From the cell containing the given text, extract its center point as (x, y) coordinate. 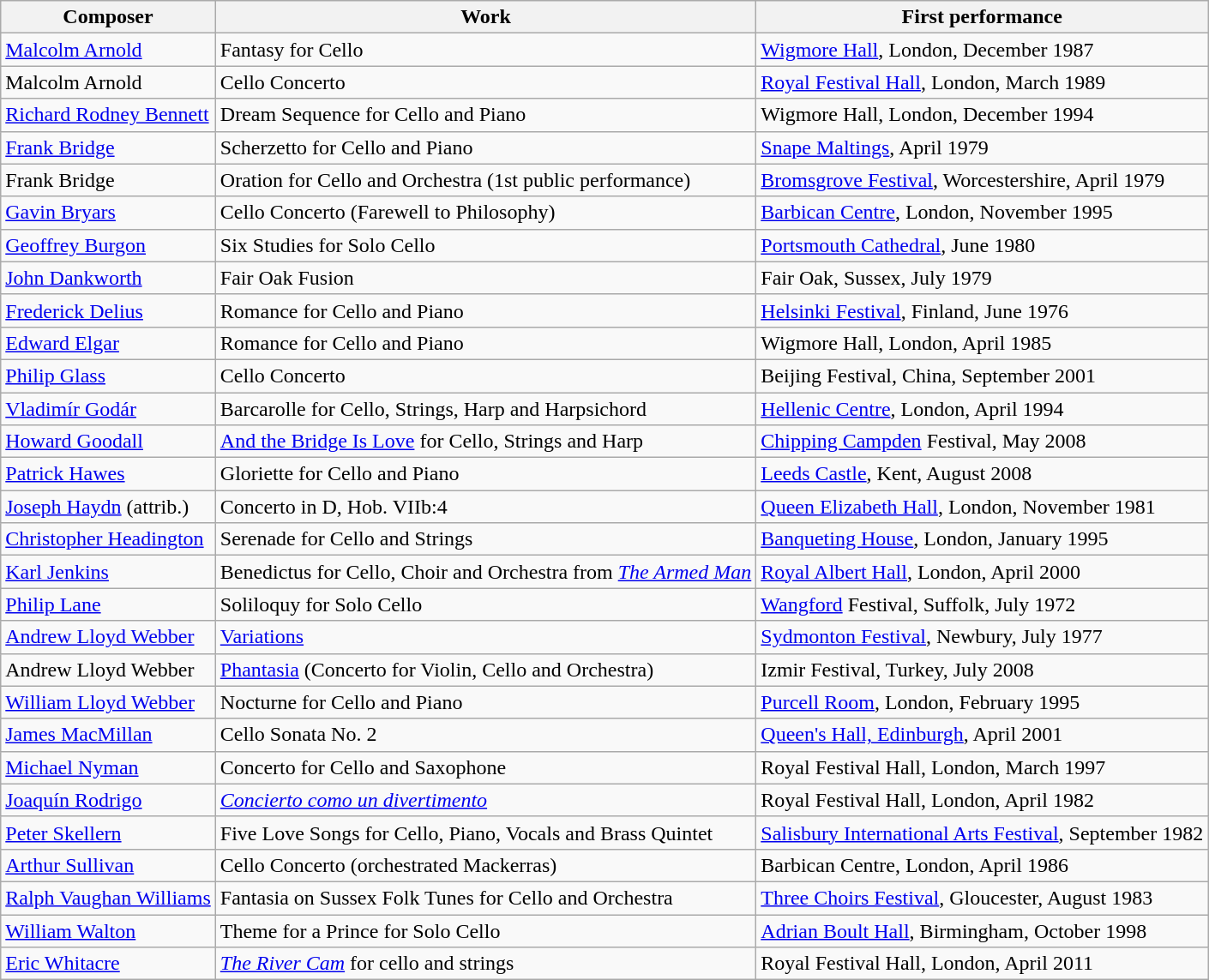
Concierto como un divertimento (485, 800)
Gavin Bryars (108, 213)
Royal Albert Hall, London, April 2000 (983, 572)
Michael Nyman (108, 767)
Bromsgrove Festival, Worcestershire, April 1979 (983, 180)
First performance (983, 17)
Fair Oak Fusion (485, 278)
Cello Concerto (orchestrated Mackerras) (485, 865)
Arthur Sullivan (108, 865)
Eric Whitacre (108, 964)
Serenade for Cello and Strings (485, 539)
Barbican Centre, London, November 1995 (983, 213)
Portsmouth Cathedral, June 1980 (983, 245)
William Walton (108, 930)
Philip Lane (108, 604)
Royal Festival Hall, London, April 2011 (983, 964)
Salisbury International Arts Festival, September 1982 (983, 833)
Joseph Haydn (attrib.) (108, 507)
Cello Concerto (Farewell to Philosophy) (485, 213)
Queen's Hall, Edinburgh, April 2001 (983, 735)
James MacMillan (108, 735)
Geoffrey Burgon (108, 245)
Snape Maltings, April 1979 (983, 147)
Patrick Hawes (108, 474)
Queen Elizabeth Hall, London, November 1981 (983, 507)
Joaquín Rodrigo (108, 800)
Three Choirs Festival, Gloucester, August 1983 (983, 898)
Concerto for Cello and Saxophone (485, 767)
Vladimír Godár (108, 409)
Royal Festival Hall, London, April 1982 (983, 800)
Wigmore Hall, London, December 1994 (983, 115)
Chipping Campden Festival, May 2008 (983, 442)
The River Cam for cello and strings (485, 964)
Wangford Festival, Suffolk, July 1972 (983, 604)
Howard Goodall (108, 442)
Phantasia (Concerto for Violin, Cello and Orchestra) (485, 670)
Philip Glass (108, 376)
Izmir Festival, Turkey, July 2008 (983, 670)
Edward Elgar (108, 343)
Concerto in D, Hob. VIIb:4 (485, 507)
Leeds Castle, Kent, August 2008 (983, 474)
John Dankworth (108, 278)
Barcarolle for Cello, Strings, Harp and Harpsichord (485, 409)
Composer (108, 17)
Richard Rodney Bennett (108, 115)
Peter Skellern (108, 833)
Six Studies for Solo Cello (485, 245)
Beijing Festival, China, September 2001 (983, 376)
Benedictus for Cello, Choir and Orchestra from The Armed Man (485, 572)
Fantasia on Sussex Folk Tunes for Cello and Orchestra (485, 898)
Scherzetto for Cello and Piano (485, 147)
Five Love Songs for Cello, Piano, Vocals and Brass Quintet (485, 833)
Frederick Delius (108, 310)
Karl Jenkins (108, 572)
Barbican Centre, London, April 1986 (983, 865)
Royal Festival Hall, London, March 1989 (983, 82)
Adrian Boult Hall, Birmingham, October 1998 (983, 930)
Variations (485, 637)
Oration for Cello and Orchestra (1st public performance) (485, 180)
Christopher Headington (108, 539)
Fantasy for Cello (485, 50)
Sydmonton Festival, Newbury, July 1977 (983, 637)
Hellenic Centre, London, April 1994 (983, 409)
Banqueting House, London, January 1995 (983, 539)
Nocturne for Cello and Piano (485, 702)
Helsinki Festival, Finland, June 1976 (983, 310)
And the Bridge Is Love for Cello, Strings and Harp (485, 442)
Work (485, 17)
Dream Sequence for Cello and Piano (485, 115)
Wigmore Hall, London, December 1987 (983, 50)
Purcell Room, London, February 1995 (983, 702)
Royal Festival Hall, London, March 1997 (983, 767)
Ralph Vaughan Williams (108, 898)
Soliloquy for Solo Cello (485, 604)
Fair Oak, Sussex, July 1979 (983, 278)
Gloriette for Cello and Piano (485, 474)
Theme for a Prince for Solo Cello (485, 930)
Cello Sonata No. 2 (485, 735)
Wigmore Hall, London, April 1985 (983, 343)
William Lloyd Webber (108, 702)
